Return the [x, y] coordinate for the center point of the cell that contains the specified text.  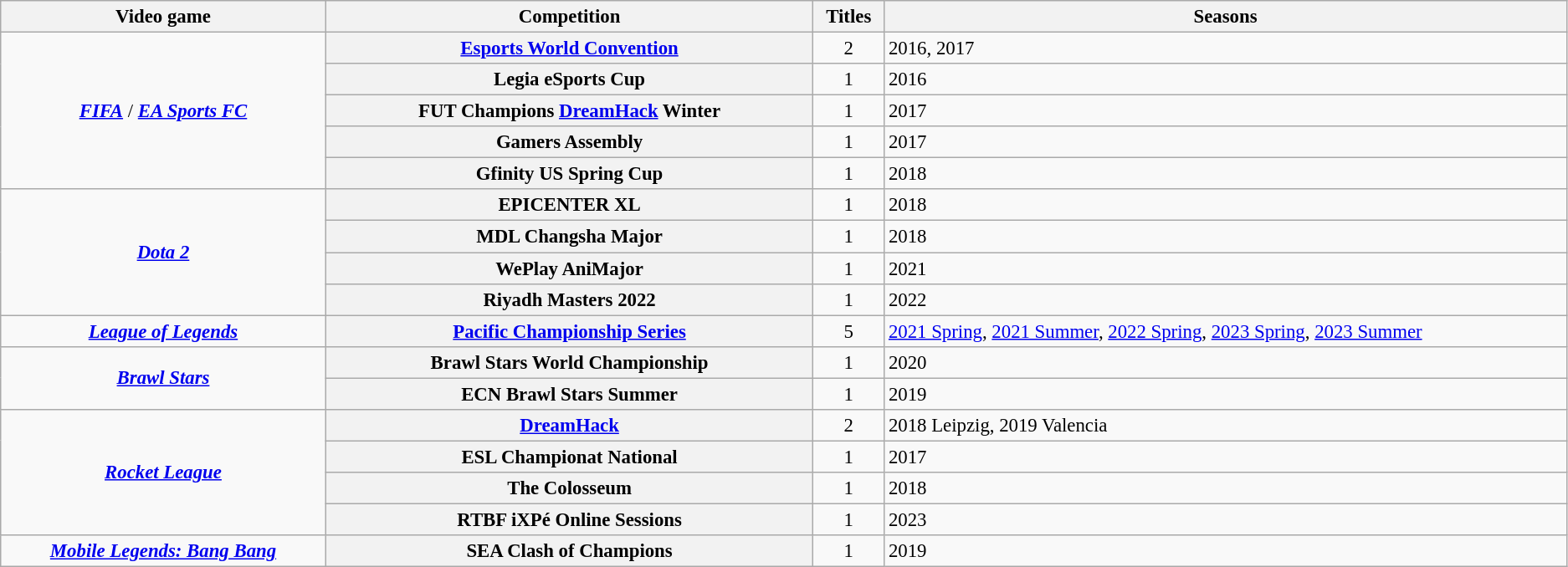
2021 [1226, 268]
5 [848, 331]
Legia eSports Cup [569, 79]
Esports World Convention [569, 49]
2022 [1226, 299]
Gfinity US Spring Cup [569, 174]
Seasons [1226, 17]
EPICENTER XL [569, 205]
FIFA / EA Sports FC [163, 111]
WePlay AniMajor [569, 268]
SEA Clash of Champions [569, 551]
Pacific Championship Series [569, 331]
2016, 2017 [1226, 49]
2021 Spring, 2021 Summer, 2022 Spring, 2023 Spring, 2023 Summer [1226, 331]
DreamHack [569, 426]
2018 Leipzig, 2019 Valencia [1226, 426]
Brawl Stars World Championship [569, 362]
Video game [163, 17]
2020 [1226, 362]
RTBF iXPé Online Sessions [569, 519]
Gamers Assembly [569, 142]
Riyadh Masters 2022 [569, 299]
Titles [848, 17]
Mobile Legends: Bang Bang [163, 551]
2016 [1226, 79]
Competition [569, 17]
Rocket League [163, 472]
ESL Championat National [569, 457]
2023 [1226, 519]
Dota 2 [163, 252]
League of Legends [163, 331]
MDL Changsha Major [569, 237]
FUT Champions DreamHack Winter [569, 111]
ECN Brawl Stars Summer [569, 394]
Brawl Stars [163, 378]
The Colosseum [569, 488]
